Detect which cell encompasses the target text, then output its (X, Y) center coordinate. 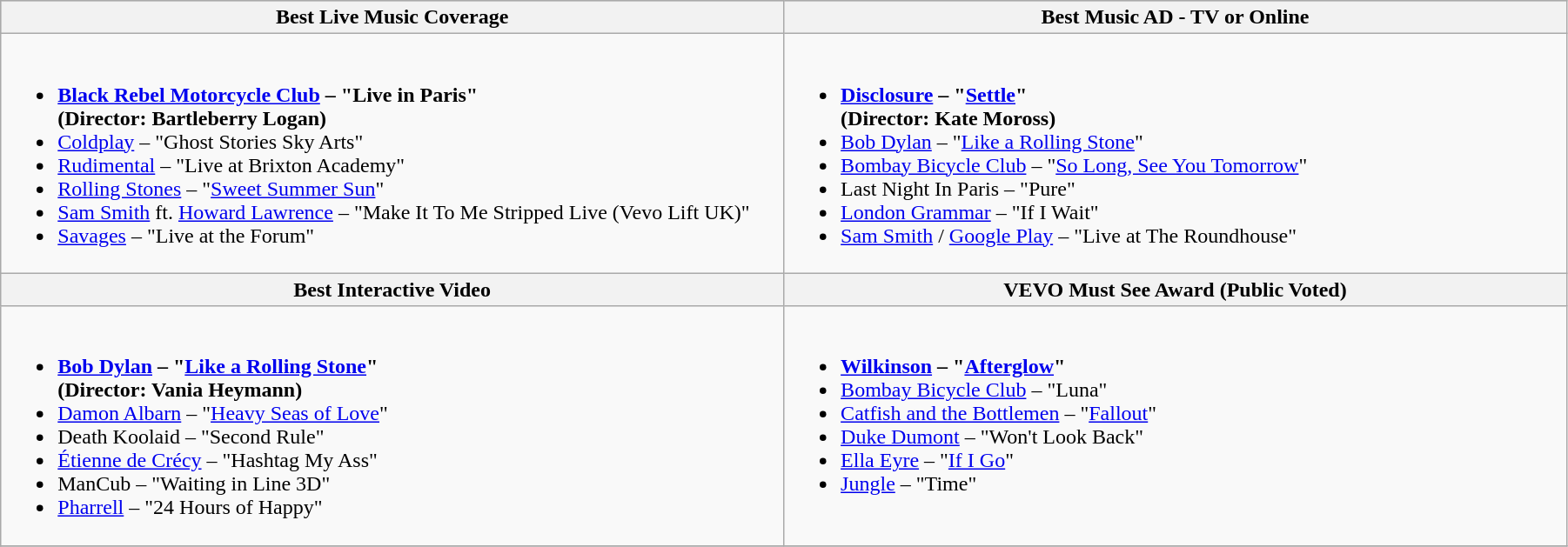
Best Music AD - TV or Online (1176, 17)
VEVO Must See Award (Public Voted) (1176, 290)
Best Interactive Video (392, 290)
Best Live Music Coverage (392, 17)
